Search for the cell housing the specified text and yield its [X, Y] center coordinate. 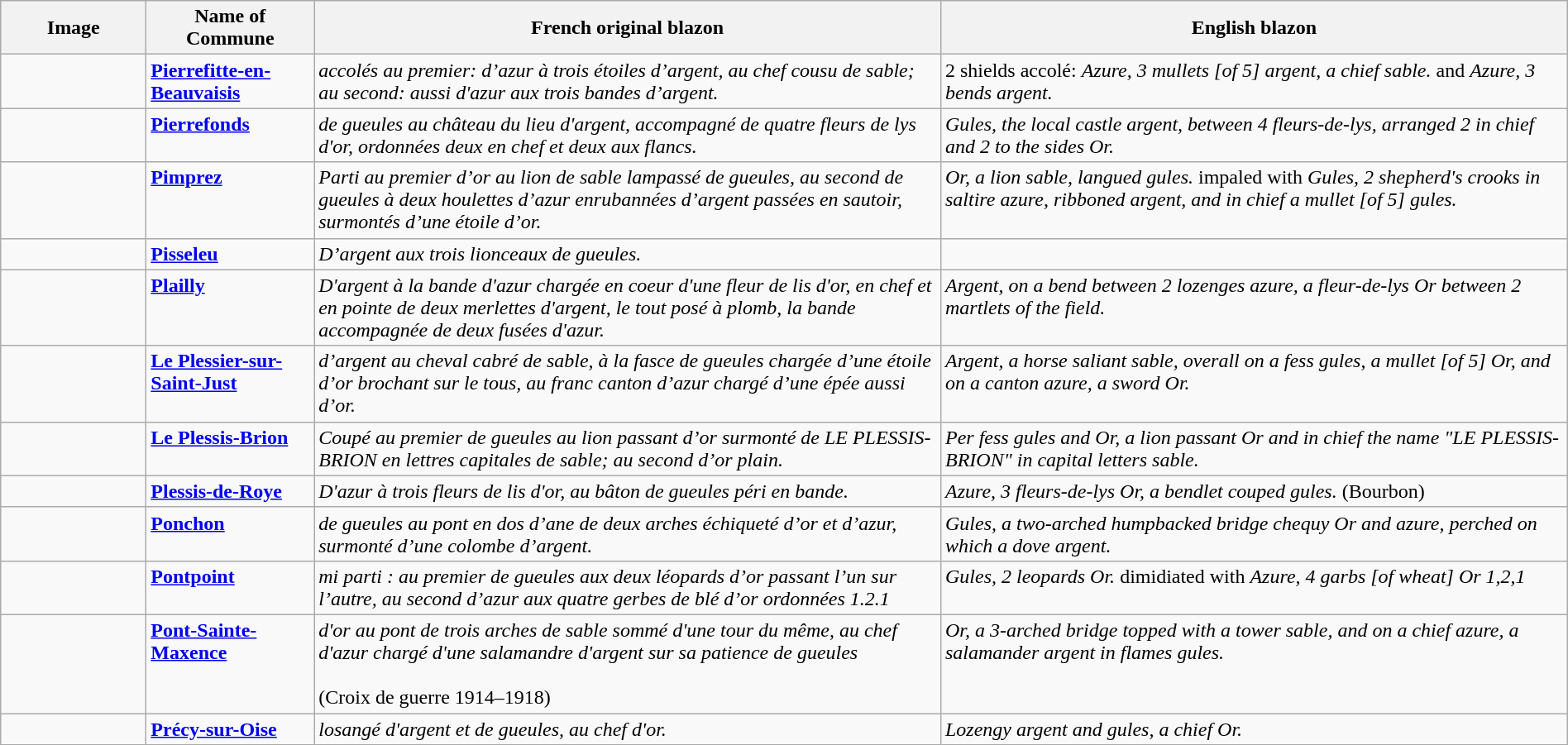
Azure, 3 fleurs-de-lys Or, a bendlet couped gules. (Bourbon) [1254, 491]
Le Plessier-sur-Saint-Just [230, 384]
Or, a lion sable, langued gules. impaled with Gules, 2 shepherd's crooks in saltire azure, ribboned argent, and in chief a mullet [of 5] gules. [1254, 200]
2 shields accolé: Azure, 3 mullets [of 5] argent, a chief sable. and Azure, 3 bends argent. [1254, 81]
Lozengy argent and gules, a chief Or. [1254, 728]
D’argent aux trois lionceaux de gueules. [628, 254]
Pimprez [230, 200]
Pierrefonds [230, 136]
Pont-Sainte-Maxence [230, 663]
mi parti : au premier de gueules aux deux léopards d’or passant l’un sur l’autre, au second d’azur aux quatre gerbes de blé d’or ordonnées 1.2.1 [628, 587]
Précy-sur-Oise [230, 728]
Gules, 2 leopards Or. dimidiated with Azure, 4 garbs [of wheat] Or 1,2,1 [1254, 587]
Per fess gules and Or, a lion passant Or and in chief the name "LE PLESSIS-BRION" in capital letters sable. [1254, 448]
Name of Commune [230, 28]
Argent, on a bend between 2 lozenges azure, a fleur-de-lys Or between 2 martlets of the field. [1254, 308]
Pontpoint [230, 587]
de gueules au pont en dos d’ane de deux arches échiqueté d’or et d’azur, surmonté d’une colombe d’argent. [628, 534]
Argent, a horse saliant sable, overall on a fess gules, a mullet [of 5] Or, and on a canton azure, a sword Or. [1254, 384]
Ponchon [230, 534]
Image [74, 28]
Pisseleu [230, 254]
Pierrefitte-en-Beauvaisis [230, 81]
D'azur à trois fleurs de lis d'or, au bâton de gueules péri en bande. [628, 491]
Le Plessis-Brion [230, 448]
French original blazon [628, 28]
Gules, a two-arched humpbacked bridge chequy Or and azure, perched on which a dove argent. [1254, 534]
Gules, the local castle argent, between 4 fleurs-de-lys, arranged 2 in chief and 2 to the sides Or. [1254, 136]
Coupé au premier de gueules au lion passant d’or surmonté de LE PLESSIS-BRION en lettres capitales de sable; au second d’or plain. [628, 448]
Plessis-de-Roye [230, 491]
English blazon [1254, 28]
Plailly [230, 308]
Or, a 3-arched bridge topped with a tower sable, and on a chief azure, a salamander argent in flames gules. [1254, 663]
accolés au premier: d’azur à trois étoiles d’argent, au chef cousu de sable; au second: aussi d'azur aux trois bandes d’argent. [628, 81]
de gueules au château du lieu d'argent, accompagné de quatre fleurs de lys d'or, ordonnées deux en chef et deux aux flancs. [628, 136]
losangé d'argent et de gueules, au chef d'or. [628, 728]
